Output the (X, Y) coordinate of the center of the cell containing the given text.  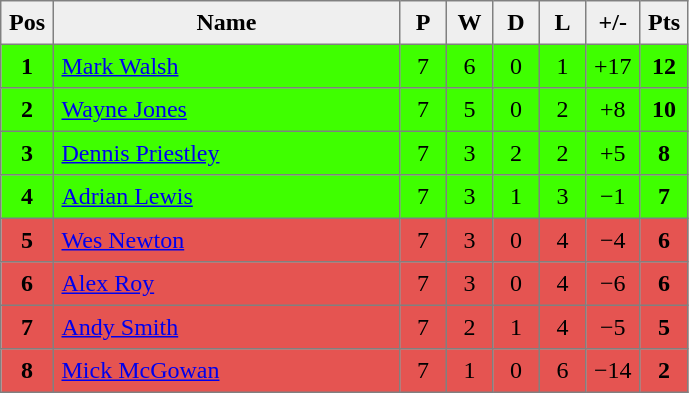
P (423, 23)
Mark Walsh (226, 66)
Adrian Lewis (226, 197)
+8 (613, 110)
−5 (613, 327)
+17 (613, 66)
Name (226, 23)
+5 (613, 153)
+/- (613, 23)
Wayne Jones (226, 110)
W (469, 23)
−6 (613, 284)
Wes Newton (226, 240)
Andy Smith (226, 327)
Pos (27, 23)
−14 (613, 371)
Pts (664, 23)
L (562, 23)
Alex Roy (226, 284)
Mick McGowan (226, 371)
12 (664, 66)
−4 (613, 240)
Dennis Priestley (226, 153)
−1 (613, 197)
10 (664, 110)
D (516, 23)
